Determine the (x, y) coordinate at the center of the cell enclosing the given text.  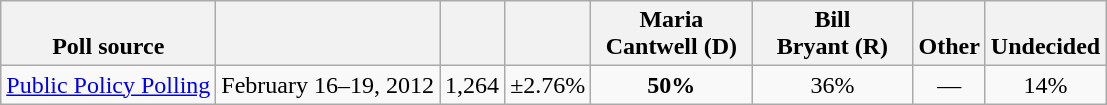
MariaCantwell (D) (672, 34)
1,264 (472, 85)
±2.76% (548, 85)
36% (832, 85)
Poll source (108, 34)
— (949, 85)
Other (949, 34)
14% (1045, 85)
BillBryant (R) (832, 34)
Public Policy Polling (108, 85)
50% (672, 85)
Undecided (1045, 34)
February 16–19, 2012 (328, 85)
